For the text-containing cell, return its midpoint in (x, y) coordinate format. 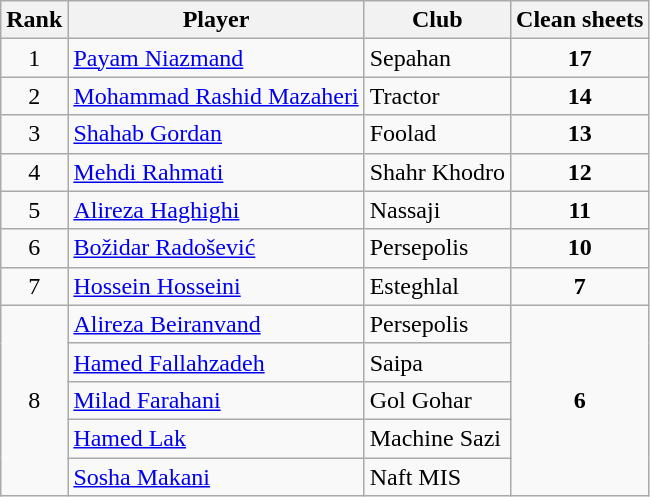
Club (437, 20)
Machine Sazi (437, 438)
17 (580, 58)
5 (34, 210)
10 (580, 248)
Saipa (437, 362)
Hamed Fallahzadeh (216, 362)
Alireza Beiranvand (216, 324)
Esteghlal (437, 286)
Payam Niazmand (216, 58)
Nassaji (437, 210)
Božidar Radošević (216, 248)
Hossein Hosseini (216, 286)
Mohammad Rashid Mazaheri (216, 96)
4 (34, 172)
1 (34, 58)
Tractor (437, 96)
Player (216, 20)
Mehdi Rahmati (216, 172)
Shahab Gordan (216, 134)
Milad Farahani (216, 400)
Sosha Makani (216, 477)
Clean sheets (580, 20)
Sepahan (437, 58)
Alireza Haghighi (216, 210)
Shahr Khodro (437, 172)
3 (34, 134)
Hamed Lak (216, 438)
Naft MIS (437, 477)
8 (34, 400)
11 (580, 210)
13 (580, 134)
Gol Gohar (437, 400)
Foolad (437, 134)
12 (580, 172)
Rank (34, 20)
2 (34, 96)
14 (580, 96)
